Return [X, Y] of the center of cell containing provided text 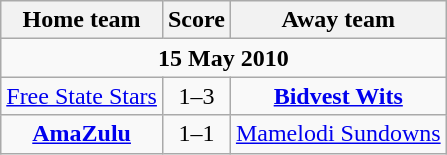
Score [196, 20]
1–3 [196, 96]
Mamelodi Sundowns [338, 134]
Free State Stars [82, 96]
AmaZulu [82, 134]
Home team [82, 20]
Bidvest Wits [338, 96]
1–1 [196, 134]
15 May 2010 [224, 58]
Away team [338, 20]
